Return (x, y) of the center of cell containing provided text 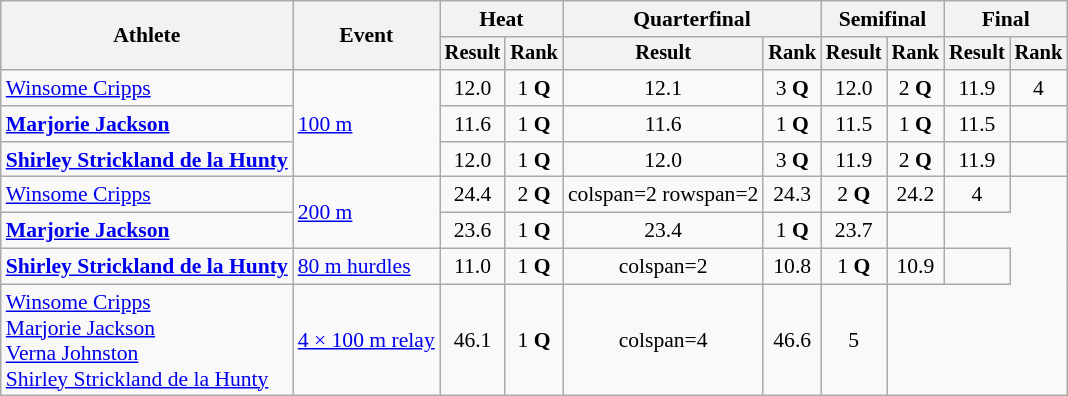
200 m (366, 212)
colspan=2 rowspan=2 (664, 195)
12.1 (664, 88)
46.6 (792, 340)
10.9 (916, 267)
5 (854, 340)
colspan=2 (664, 267)
Final (1006, 19)
80 m hurdles (366, 267)
Event (366, 36)
24.4 (473, 195)
24.3 (792, 195)
46.1 (473, 340)
Semifinal (882, 19)
Quarterfinal (692, 19)
Athlete (147, 36)
23.7 (854, 231)
23.4 (664, 231)
11.0 (473, 267)
colspan=4 (664, 340)
Winsome CrippsMarjorie JacksonVerna JohnstonShirley Strickland de la Hunty (147, 340)
23.6 (473, 231)
100 m (366, 124)
Heat (502, 19)
4 × 100 m relay (366, 340)
24.2 (916, 195)
10.8 (792, 267)
